Find where the given text appears and provide that cell's center as [x, y] coordinate. 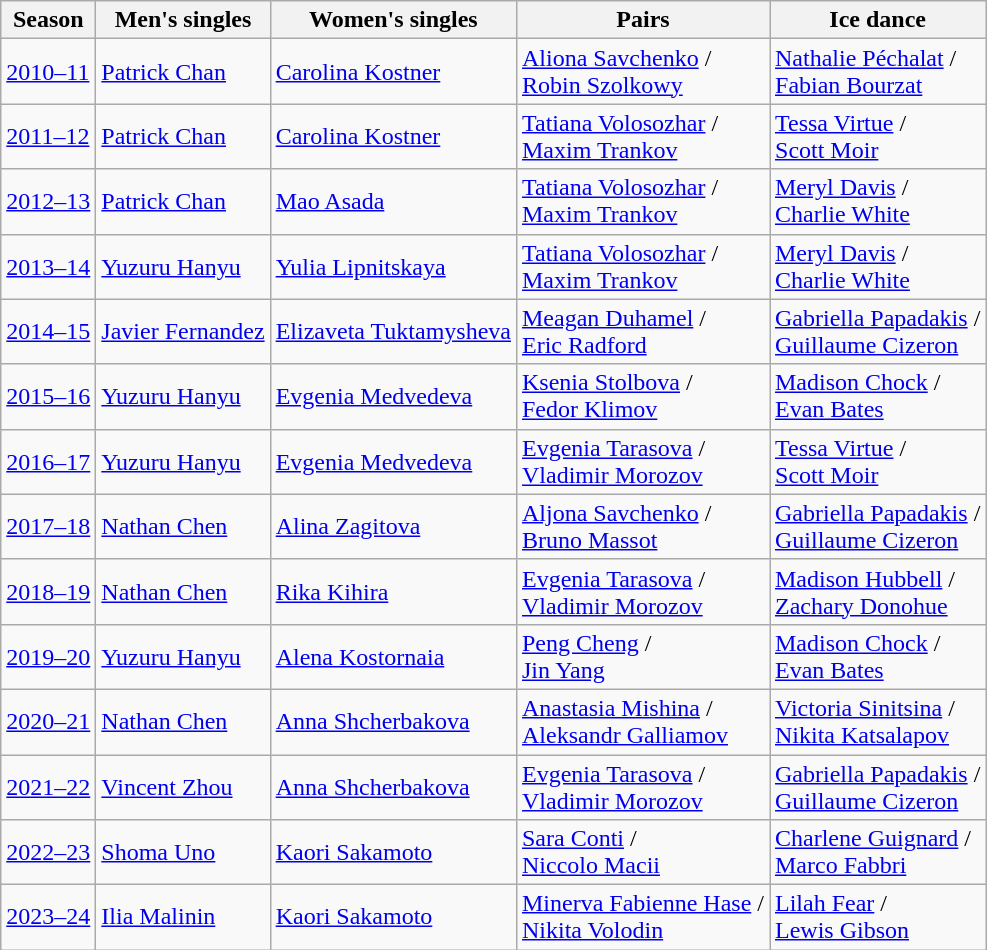
Mao Asada [393, 202]
Ksenia Stolbova / Fedor Klimov [642, 396]
Sara Conti / Niccolo Macii [642, 852]
Alina Zagitova [393, 526]
Lilah Fear / Lewis Gibson [878, 918]
2016–17 [48, 462]
Shoma Uno [183, 852]
2017–18 [48, 526]
2011–12 [48, 136]
Rika Kihira [393, 592]
Aliona Savchenko / Robin Szolkowy [642, 72]
2015–16 [48, 396]
Victoria Sinitsina / Nikita Katsalapov [878, 722]
Elizaveta Tuktamysheva [393, 332]
Yulia Lipnitskaya [393, 266]
2019–20 [48, 656]
2023–24 [48, 918]
Minerva Fabienne Hase / Nikita Volodin [642, 918]
Aljona Savchenko / Bruno Massot [642, 526]
Anastasia Mishina / Aleksandr Galliamov [642, 722]
Nathalie Péchalat / Fabian Bourzat [878, 72]
Ilia Malinin [183, 918]
Madison Hubbell / Zachary Donohue [878, 592]
Javier Fernandez [183, 332]
2022–23 [48, 852]
2018–19 [48, 592]
Alena Kostornaia [393, 656]
Pairs [642, 20]
Ice dance [878, 20]
Vincent Zhou [183, 786]
Peng Cheng / Jin Yang [642, 656]
2021–22 [48, 786]
Men's singles [183, 20]
2012–13 [48, 202]
2010–11 [48, 72]
2013–14 [48, 266]
2020–21 [48, 722]
2014–15 [48, 332]
Meagan Duhamel / Eric Radford [642, 332]
Charlene Guignard / Marco Fabbri [878, 852]
Season [48, 20]
Women's singles [393, 20]
